Find where the given text appears and provide that cell's center as (X, Y) coordinate. 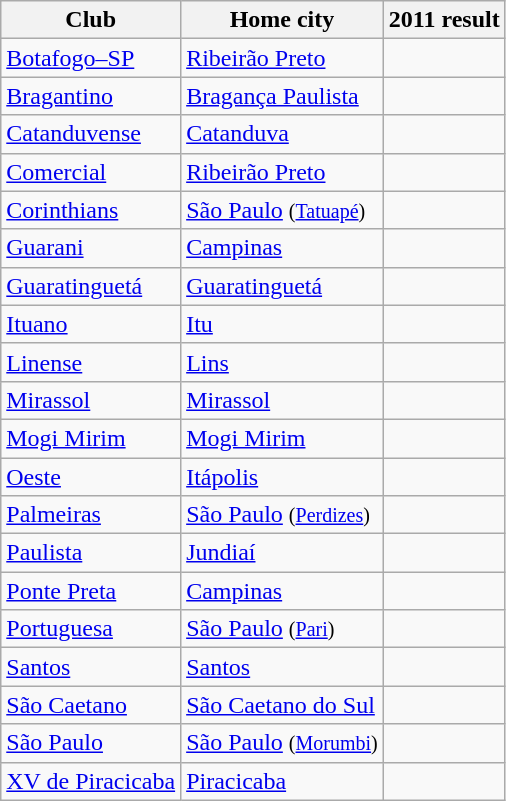
Ponte Preta (91, 591)
Lins (282, 362)
Palmeiras (91, 515)
São Paulo (Pari) (282, 629)
Bragantino (91, 96)
Itápolis (282, 477)
Guarani (91, 248)
Oeste (91, 477)
Ituano (91, 324)
Paulista (91, 553)
Club (91, 20)
São Paulo (Tatuapé) (282, 210)
XV de Piracicaba (91, 781)
Catanduva (282, 134)
São Caetano (91, 705)
Corinthians (91, 210)
Piracicaba (282, 781)
Home city (282, 20)
Linense (91, 362)
Botafogo–SP (91, 58)
São Paulo (91, 743)
2011 result (444, 20)
Jundiaí (282, 553)
São Caetano do Sul (282, 705)
São Paulo (Morumbi) (282, 743)
Comercial (91, 172)
São Paulo (Perdizes) (282, 515)
Bragança Paulista (282, 96)
Catanduvense (91, 134)
Portuguesa (91, 629)
Itu (282, 324)
